Determine the (x, y) coordinate at the center of the cell enclosing the given text.  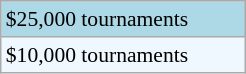
$10,000 tournaments (124, 55)
$25,000 tournaments (124, 19)
